Provide the [x, y] coordinate of the cell's center where the given text is located.  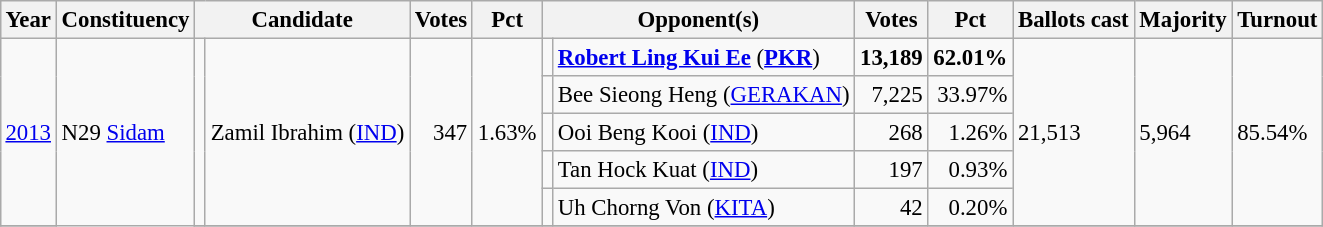
7,225 [892, 95]
2013 [28, 132]
347 [442, 132]
Majority [1183, 20]
5,964 [1183, 132]
268 [892, 133]
197 [892, 170]
Robert Ling Kui Ee (PKR) [703, 57]
Turnout [1278, 20]
1.26% [970, 133]
Tan Hock Kuat (IND) [703, 170]
Constituency [125, 20]
Ballots cast [1074, 20]
N29 Sidam [125, 132]
Zamil Ibrahim (IND) [307, 132]
21,513 [1074, 132]
Candidate [302, 20]
Year [28, 20]
0.93% [970, 170]
1.63% [506, 132]
Bee Sieong Heng (GERAKAN) [703, 95]
Ooi Beng Kooi (IND) [703, 133]
42 [892, 208]
85.54% [1278, 132]
33.97% [970, 95]
13,189 [892, 57]
Opponent(s) [698, 20]
0.20% [970, 208]
Uh Chorng Von (KITA) [703, 208]
62.01% [970, 57]
